Provide the [x, y] coordinate of the cell's center where the given text is located.  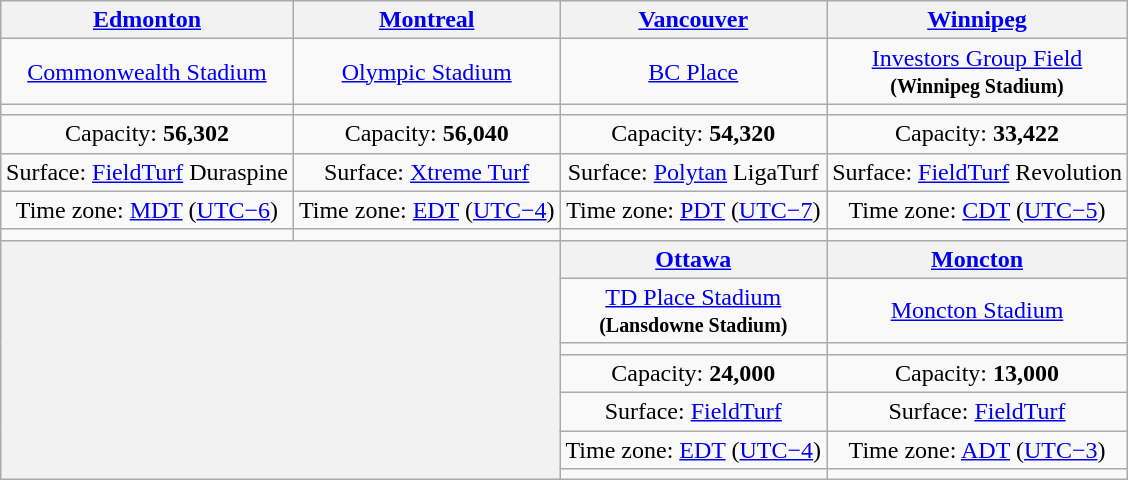
Surface: Polytan LigaTurf [694, 172]
Capacity: 33,422 [978, 134]
Montreal [426, 20]
Capacity: 24,000 [694, 373]
Moncton Stadium [978, 310]
Capacity: 54,320 [694, 134]
Surface: FieldTurf Duraspine [148, 172]
Capacity: 56,302 [148, 134]
Moncton [978, 259]
Vancouver [694, 20]
Surface: Xtreme Turf [426, 172]
Time zone: ADT (UTC−3) [978, 449]
Winnipeg [978, 20]
Surface: FieldTurf Revolution [978, 172]
Capacity: 13,000 [978, 373]
Time zone: CDT (UTC−5) [978, 210]
Ottawa [694, 259]
Commonwealth Stadium [148, 72]
Time zone: MDT (UTC−6) [148, 210]
Time zone: PDT (UTC−7) [694, 210]
BC Place [694, 72]
Olympic Stadium [426, 72]
TD Place Stadium(Lansdowne Stadium) [694, 310]
Edmonton [148, 20]
Investors Group Field(Winnipeg Stadium) [978, 72]
Capacity: 56,040 [426, 134]
